For the text-containing cell, return its midpoint in [x, y] coordinate format. 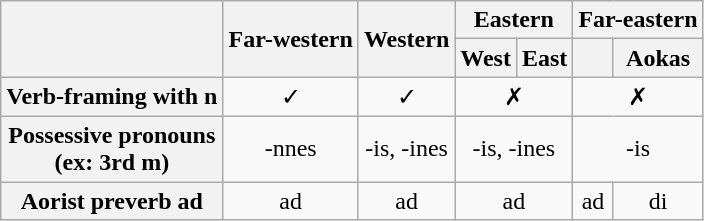
Verb-framing with n [112, 97]
East [544, 58]
Possessive pronouns (ex: 3rd m) [112, 148]
Far-western [290, 39]
-nnes [290, 148]
-is [638, 148]
Aokas [658, 58]
Aorist preverb ad [112, 201]
Far-eastern [638, 20]
di [658, 201]
Eastern [514, 20]
Western [406, 39]
West [486, 58]
